Find where the given text appears and provide that cell's center as [X, Y] coordinate. 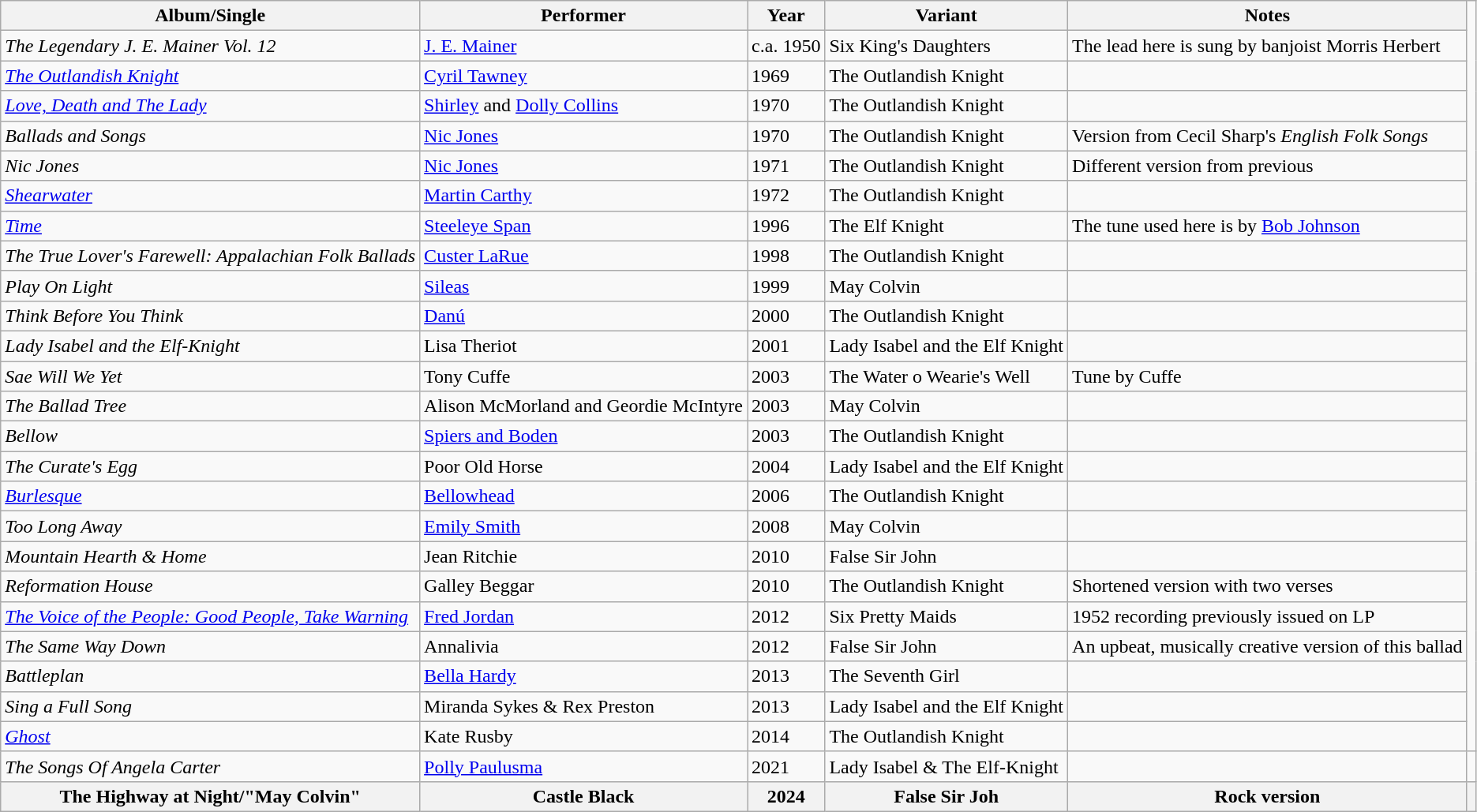
The Legendary J. E. Mainer Vol. 12 [210, 46]
Mountain Hearth & Home [210, 556]
Kate Rusby [584, 736]
Alison McMorland and Geordie McIntyre [584, 406]
The Elf Knight [947, 226]
2000 [786, 316]
Time [210, 226]
Jean Ritchie [584, 556]
Battleplan [210, 676]
Version from Cecil Sharp's English Folk Songs [1268, 136]
The Same Way Down [210, 646]
Lady Isabel & The Elf-Knight [947, 766]
Play On Light [210, 286]
Sae Will We Yet [210, 376]
Variant [947, 16]
2004 [786, 466]
Different version from previous [1268, 166]
c.a. 1950 [786, 46]
1971 [786, 166]
Galley Beggar [584, 586]
Sing a Full Song [210, 706]
Album/Single [210, 16]
Spiers and Boden [584, 436]
The Songs Of Angela Carter [210, 766]
Miranda Sykes & Rex Preston [584, 706]
An upbeat, musically creative version of this ballad [1268, 646]
The lead here is sung by banjoist Morris Herbert [1268, 46]
Shirley and Dolly Collins [584, 106]
False Sir Joh [947, 796]
1952 recording previously issued on LP [1268, 616]
1996 [786, 226]
2014 [786, 736]
Lisa Theriot [584, 346]
2024 [786, 796]
Rock version [1268, 796]
2008 [786, 526]
Cyril Tawney [584, 76]
The Voice of the People: Good People, Take Warning [210, 616]
Think Before You Think [210, 316]
Six Pretty Maids [947, 616]
1969 [786, 76]
Bellowhead [584, 496]
The True Lover's Farewell: Appalachian Folk Ballads [210, 256]
Shortened version with two verses [1268, 586]
Six King's Daughters [947, 46]
The Water o Wearie's Well [947, 376]
1999 [786, 286]
Annalivia [584, 646]
Shearwater [210, 196]
2006 [786, 496]
The tune used here is by Bob Johnson [1268, 226]
Fred Jordan [584, 616]
Castle Black [584, 796]
The Curate's Egg [210, 466]
The Seventh Girl [947, 676]
1998 [786, 256]
Sileas [584, 286]
Polly Paulusma [584, 766]
Notes [1268, 16]
Poor Old Horse [584, 466]
Bella Hardy [584, 676]
Burlesque [210, 496]
The Ballad Tree [210, 406]
Emily Smith [584, 526]
J. E. Mainer [584, 46]
1972 [786, 196]
Custer LaRue [584, 256]
Performer [584, 16]
2001 [786, 346]
Year [786, 16]
Danú [584, 316]
Bellow [210, 436]
Lady Isabel and the Elf-Knight [210, 346]
Too Long Away [210, 526]
The Highway at Night/"May Colvin" [210, 796]
Tune by Cuffe [1268, 376]
Tony Cuffe [584, 376]
Reformation House [210, 586]
Martin Carthy [584, 196]
2021 [786, 766]
Love, Death and The Lady [210, 106]
Ballads and Songs [210, 136]
Steeleye Span [584, 226]
Ghost [210, 736]
